For the text-containing cell, return its midpoint in [X, Y] coordinate format. 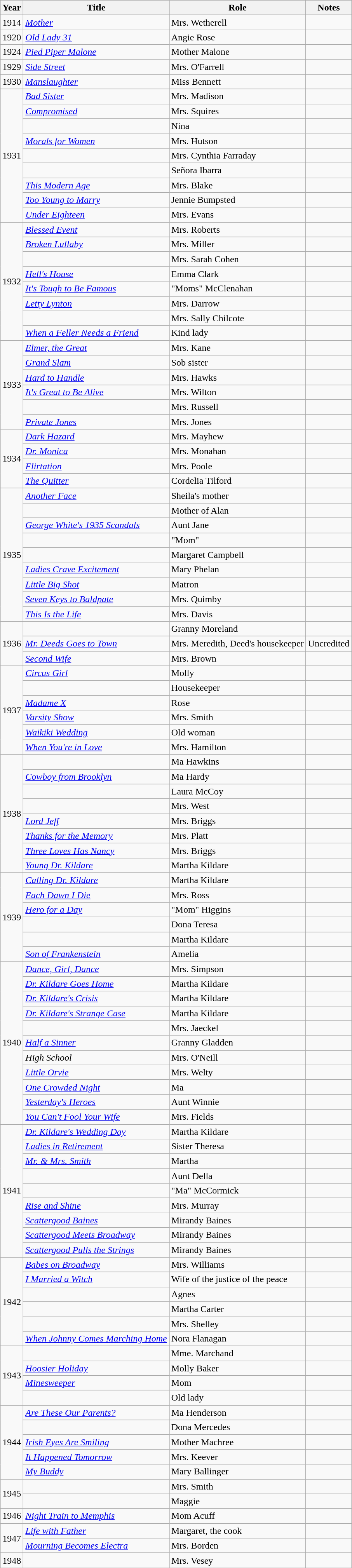
It's Tough to Be Famous [96, 289]
Elmer, the Great [96, 348]
I Married a Witch [96, 1279]
Señora Ibarra [237, 170]
Yesterday's Heroes [96, 1102]
Martha [237, 1161]
Circus Girl [96, 673]
Mrs. Wilton [237, 392]
1936 [12, 643]
Varsity Show [96, 718]
Mrs. Sally Chilcote [237, 318]
Each Dawn I Die [96, 895]
Sob sister [237, 362]
1937 [12, 710]
Uncredited [329, 643]
Irish Eyes Are Smiling [96, 1442]
Mrs. Blake [237, 185]
1931 [12, 155]
Old lady [237, 1398]
Mrs. Hamilton [237, 747]
Mrs. Darrow [237, 303]
1940 [12, 1043]
1942 [12, 1301]
Mrs. Ross [237, 895]
Mrs. Monahan [237, 451]
Mary Ballinger [237, 1472]
Ladies in Retirement [96, 1146]
Madame X [96, 703]
Mrs. Roberts [237, 230]
Mrs. Hawks [237, 377]
Mrs. Brown [237, 659]
Too Young to Marry [96, 200]
Dr. Monica [96, 451]
Rose [237, 703]
Son of Frankenstein [96, 954]
1935 [12, 555]
1924 [12, 52]
Hoosier Holiday [96, 1368]
Matron [237, 584]
Mrs. Welty [237, 1072]
Granny Gladden [237, 1043]
Mrs. Kane [237, 348]
Dona Teresa [237, 925]
Hell's House [96, 274]
1947 [12, 1538]
1930 [12, 82]
"Mom" [237, 540]
Mrs. Platt [237, 836]
Martha Carter [237, 1309]
Ladies Crave Excitement [96, 570]
Dr. Kildare Goes Home [96, 984]
Second Wife [96, 659]
Laura McCoy [237, 791]
This Is the Life [96, 614]
Mother Malone [237, 52]
Flirtation [96, 466]
Blessed Event [96, 230]
When You're in Love [96, 747]
Compromised [96, 111]
Aunt Winnie [237, 1102]
Mrs. Vesey [237, 1560]
Broken Lullaby [96, 244]
Mrs. Mayhew [237, 437]
Seven Keys to Baldpate [96, 599]
1943 [12, 1375]
Housekeeper [237, 688]
Pied Piper Malone [96, 52]
1932 [12, 281]
Mrs. Meredith, Deed's housekeeper [237, 643]
Dr. Kildare's Crisis [96, 998]
Kind lady [237, 333]
1920 [12, 37]
"Moms" McClenahan [237, 289]
Mrs. O'Farrell [237, 67]
Maggie [237, 1501]
Mrs. West [237, 806]
1941 [12, 1191]
High School [96, 1058]
Aunt Della [237, 1176]
Mrs. Shelley [237, 1324]
Year [12, 8]
Dance, Girl, Dance [96, 969]
Mrs. Miller [237, 244]
Grand Slam [96, 362]
Are These Our Parents? [96, 1413]
Mrs. Quimby [237, 599]
When Johnny Comes Marching Home [96, 1338]
1946 [12, 1516]
Mme. Marchand [237, 1353]
Waikiki Wedding [96, 732]
1945 [12, 1494]
Mrs. Evans [237, 215]
Mr. & Mrs. Smith [96, 1161]
Mrs. Madison [237, 96]
Night Train to Memphis [96, 1516]
Dark Hazard [96, 437]
Title [96, 8]
Mr. Deeds Goes to Town [96, 643]
Mrs. Borden [237, 1545]
It's Great to Be Alive [96, 392]
Mom Acuff [237, 1516]
Mrs. Poole [237, 466]
Agnes [237, 1294]
Babes on Broadway [96, 1265]
Angie Rose [237, 37]
Mourning Becomes Electra [96, 1545]
Morals for Women [96, 141]
Manslaughter [96, 82]
Miss Bennett [237, 82]
"Ma" McCormick [237, 1191]
It Happened Tomorrow [96, 1457]
Aunt Jane [237, 525]
Mother Machree [237, 1442]
Mrs. O'Neill [237, 1058]
Ma [237, 1087]
Hero for a Day [96, 910]
Mrs. Russell [237, 407]
Granny Moreland [237, 629]
Emma Clark [237, 274]
Young Dr. Kildare [96, 865]
This Modern Age [96, 185]
1944 [12, 1442]
Calling Dr. Kildare [96, 880]
Mrs. Squires [237, 111]
Under Eighteen [96, 215]
Mary Phelan [237, 570]
Bad Sister [96, 96]
Nora Flanagan [237, 1338]
Dona Mercedes [237, 1427]
1948 [12, 1560]
Role [237, 8]
1934 [12, 459]
Cordelia Tilford [237, 481]
Another Face [96, 496]
Notes [329, 8]
Side Street [96, 67]
Scattergood Pulls the Strings [96, 1250]
When a Feller Needs a Friend [96, 333]
Wife of the justice of the peace [237, 1279]
Nina [237, 126]
Half a Sinner [96, 1043]
Lord Jeff [96, 821]
Dr. Kildare's Wedding Day [96, 1132]
The Quitter [96, 481]
Amelia [237, 954]
Mrs. Jones [237, 422]
Mrs. Sarah Cohen [237, 259]
Cowboy from Brooklyn [96, 777]
1939 [12, 917]
George White's 1935 Scandals [96, 525]
Little Orvie [96, 1072]
Little Big Shot [96, 584]
Old Lady 31 [96, 37]
Margaret Campbell [237, 555]
Mother of Alan [237, 510]
Dr. Kildare's Strange Case [96, 1013]
Thanks for the Memory [96, 836]
1929 [12, 67]
Mrs. Wetherell [237, 23]
Molly Baker [237, 1368]
Mother [96, 23]
Mrs. Simpson [237, 969]
Mrs. Jaeckel [237, 1028]
One Crowded Night [96, 1087]
Ma Hawkins [237, 762]
Sheila's mother [237, 496]
You Can't Fool Your Wife [96, 1117]
My Buddy [96, 1472]
Life with Father [96, 1531]
Mrs. Fields [237, 1117]
Mrs. Murray [237, 1206]
Ma Henderson [237, 1413]
Sister Theresa [237, 1146]
Scattergood Meets Broadway [96, 1235]
Hard to Handle [96, 377]
Mrs. Williams [237, 1265]
1938 [12, 814]
Rise and Shine [96, 1206]
Jennie Bumpsted [237, 200]
"Mom" Higgins [237, 910]
Mrs. Keever [237, 1457]
Minesweeper [96, 1383]
Margaret, the cook [237, 1531]
Mrs. Hutson [237, 141]
Scattergood Baines [96, 1220]
Ma Hardy [237, 777]
Letty Lynton [96, 303]
Mrs. Davis [237, 614]
1914 [12, 23]
1933 [12, 385]
Molly [237, 673]
Mrs. Cynthia Farraday [237, 155]
Private Jones [96, 422]
Mom [237, 1383]
Three Loves Has Nancy [96, 850]
Old woman [237, 732]
